Pinpoint the cell where the given text exists, returning its (X, Y) midpoint coordinate. 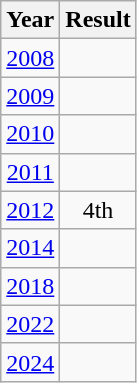
Year (30, 20)
2012 (30, 210)
2009 (30, 96)
4th (98, 210)
2024 (30, 362)
2022 (30, 324)
2018 (30, 286)
2010 (30, 134)
2008 (30, 58)
2011 (30, 172)
Result (98, 20)
2014 (30, 248)
